Locate the cell with the specified text and output its (X, Y) center coordinate. 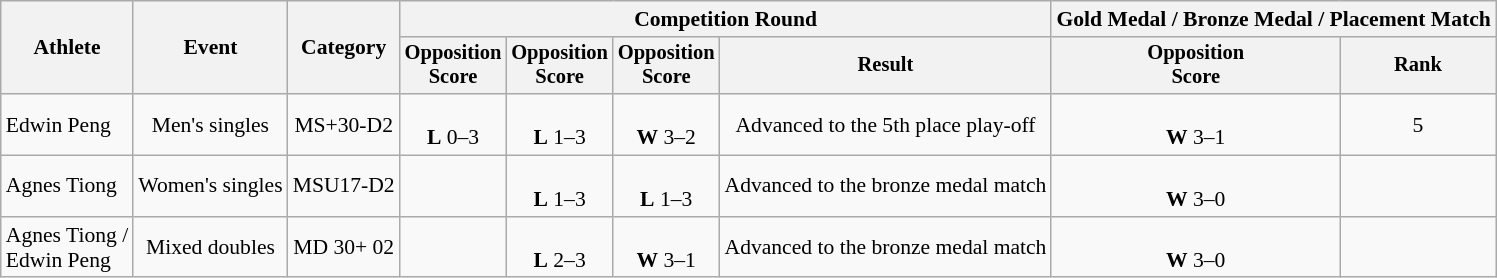
Gold Medal / Bronze Medal / Placement Match (1273, 19)
Mixed doubles (210, 248)
MS+30-D2 (344, 124)
L 0–3 (454, 124)
Competition Round (726, 19)
Rank (1418, 66)
Agnes Tiong (67, 186)
Athlete (67, 48)
Edwin Peng (67, 124)
L 2–3 (560, 248)
Agnes Tiong /Edwin Peng (67, 248)
Event (210, 48)
Category (344, 48)
W 3–2 (666, 124)
Advanced to the 5th place play-off (885, 124)
MSU17-D2 (344, 186)
5 (1418, 124)
Men's singles (210, 124)
Women's singles (210, 186)
Result (885, 66)
MD 30+ 02 (344, 248)
